Scan for the cell matching the given text and deliver its [x, y] coordinate at center. 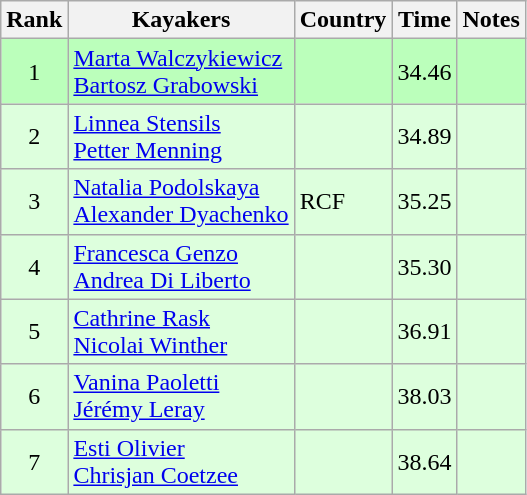
34.89 [424, 136]
Kayakers [181, 20]
Francesca GenzoAndrea Di Liberto [181, 266]
Time [424, 20]
Cathrine RaskNicolai Winther [181, 332]
7 [34, 462]
Marta WalczykiewiczBartosz Grabowski [181, 72]
38.03 [424, 396]
36.91 [424, 332]
2 [34, 136]
Esti OlivierChrisjan Coetzee [181, 462]
3 [34, 202]
38.64 [424, 462]
Country [343, 20]
35.30 [424, 266]
Vanina PaolettiJérémy Leray [181, 396]
Rank [34, 20]
Natalia PodolskayaAlexander Dyachenko [181, 202]
4 [34, 266]
34.46 [424, 72]
5 [34, 332]
Linnea StensilsPetter Menning [181, 136]
1 [34, 72]
RCF [343, 202]
6 [34, 396]
35.25 [424, 202]
Notes [491, 20]
